Provide the (x, y) coordinate of the cell's center where the given text is located.  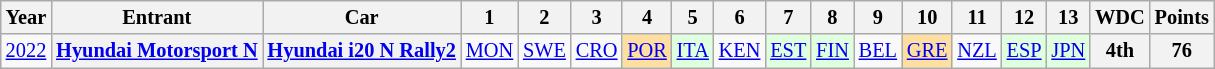
Hyundai i20 N Rally2 (361, 51)
10 (927, 17)
4th (1120, 51)
6 (740, 17)
ESP (1024, 51)
NZL (976, 51)
4 (646, 17)
FIN (832, 51)
Points (1182, 17)
EST (788, 51)
8 (832, 17)
76 (1182, 51)
Hyundai Motorsport N (156, 51)
MON (490, 51)
Car (361, 17)
Year (26, 17)
Entrant (156, 17)
SWE (544, 51)
9 (878, 17)
7 (788, 17)
5 (693, 17)
11 (976, 17)
12 (1024, 17)
JPN (1068, 51)
13 (1068, 17)
GRE (927, 51)
CRO (597, 51)
BEL (878, 51)
WDC (1120, 17)
ITA (693, 51)
2022 (26, 51)
POR (646, 51)
3 (597, 17)
2 (544, 17)
1 (490, 17)
KEN (740, 51)
